Locate the cell with the specified text and output its (x, y) center coordinate. 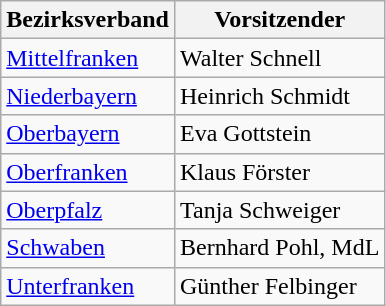
Unterfranken (88, 286)
Walter Schnell (279, 58)
Schwaben (88, 248)
Niederbayern (88, 96)
Klaus Förster (279, 172)
Heinrich Schmidt (279, 96)
Tanja Schweiger (279, 210)
Mittelfranken (88, 58)
Oberfranken (88, 172)
Vorsitzender (279, 20)
Oberbayern (88, 134)
Eva Gottstein (279, 134)
Bezirksverband (88, 20)
Bernhard Pohl, MdL (279, 248)
Günther Felbinger (279, 286)
Oberpfalz (88, 210)
